Capture the cell that displays the provided text and extract its (X, Y) central coordinate. 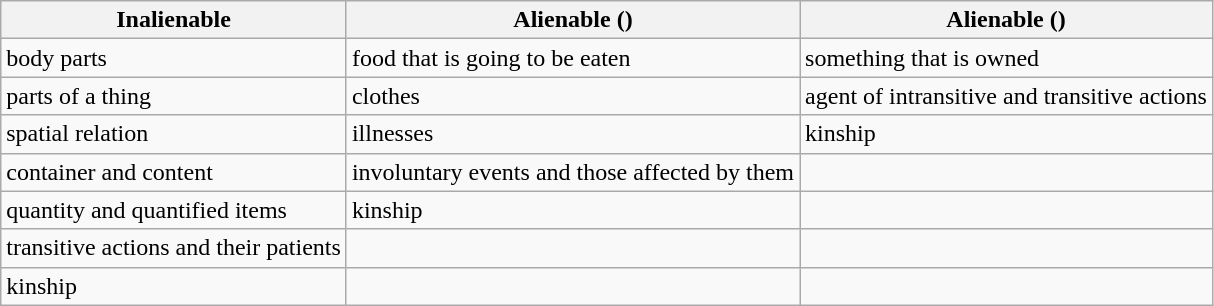
Inalienable (174, 20)
agent of intransitive and transitive actions (1006, 96)
quantity and quantified items (174, 210)
involuntary events and those affected by them (572, 172)
parts of a thing (174, 96)
transitive actions and their patients (174, 248)
body parts (174, 58)
spatial relation (174, 134)
clothes (572, 96)
food that is going to be eaten (572, 58)
illnesses (572, 134)
container and content (174, 172)
something that is owned (1006, 58)
